Extract the [x, y] coordinate from the center of the cell holding the provided text.  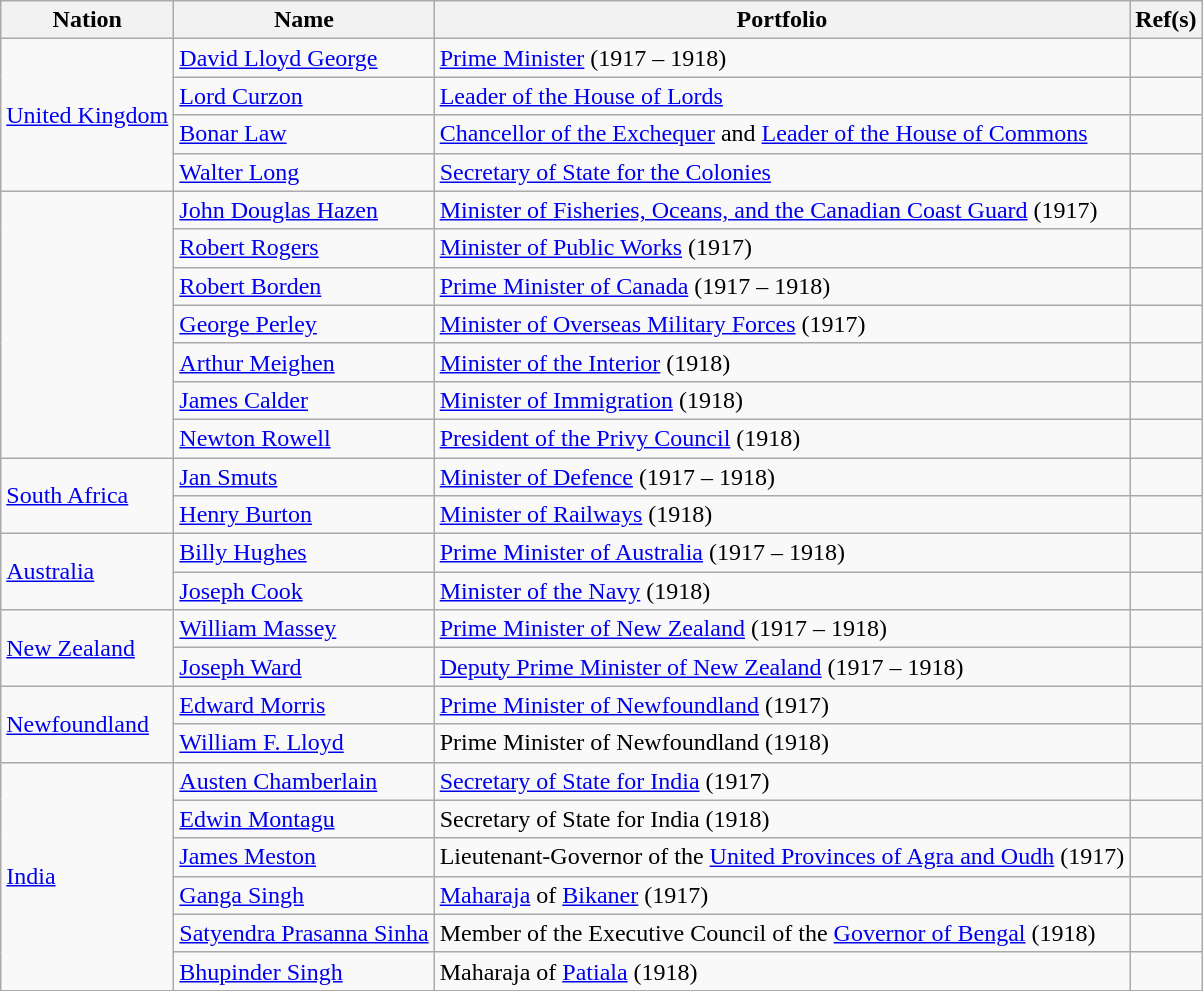
Minister of Defence (1917 – 1918) [782, 477]
Secretary of State for India (1918) [782, 819]
Satyendra Prasanna Sinha [304, 933]
Australia [88, 572]
Secretary of State for the Colonies [782, 172]
Minister of the Navy (1918) [782, 591]
Maharaja of Bikaner (1917) [782, 895]
South Africa [88, 496]
Newfoundland [88, 724]
Member of the Executive Council of the Governor of Bengal (1918) [782, 933]
Bonar Law [304, 134]
Newton Rowell [304, 438]
Minister of Overseas Military Forces (1917) [782, 324]
Arthur Meighen [304, 362]
George Perley [304, 324]
Ganga Singh [304, 895]
India [88, 876]
Minister of Railways (1918) [782, 515]
Prime Minister of Newfoundland (1918) [782, 743]
Bhupinder Singh [304, 971]
James Meston [304, 857]
Edwin Montagu [304, 819]
Lieutenant-Governor of the United Provinces of Agra and Oudh (1917) [782, 857]
Joseph Ward [304, 667]
Edward Morris [304, 705]
Prime Minister of Australia (1917 – 1918) [782, 553]
Secretary of State for India (1917) [782, 781]
John Douglas Hazen [304, 210]
New Zealand [88, 648]
Robert Borden [304, 286]
Prime Minister of Newfoundland (1917) [782, 705]
Jan Smuts [304, 477]
Chancellor of the Exchequer and Leader of the House of Commons [782, 134]
Minister of Immigration (1918) [782, 400]
Billy Hughes [304, 553]
Lord Curzon [304, 96]
Prime Minister of Canada (1917 – 1918) [782, 286]
Prime Minister (1917 – 1918) [782, 58]
Ref(s) [1166, 20]
William F. Lloyd [304, 743]
Robert Rogers [304, 248]
Joseph Cook [304, 591]
Walter Long [304, 172]
Leader of the House of Lords [782, 96]
James Calder [304, 400]
Maharaja of Patiala (1918) [782, 971]
Name [304, 20]
Nation [88, 20]
Portfolio [782, 20]
Minister of the Interior (1918) [782, 362]
Minister of Fisheries, Oceans, and the Canadian Coast Guard (1917) [782, 210]
Henry Burton [304, 515]
Prime Minister of New Zealand (1917 – 1918) [782, 629]
William Massey [304, 629]
President of the Privy Council (1918) [782, 438]
Austen Chamberlain [304, 781]
Minister of Public Works (1917) [782, 248]
United Kingdom [88, 115]
David Lloyd George [304, 58]
Deputy Prime Minister of New Zealand (1917 – 1918) [782, 667]
